Determine the (x, y) coordinate at the center of the cell enclosing the given text.  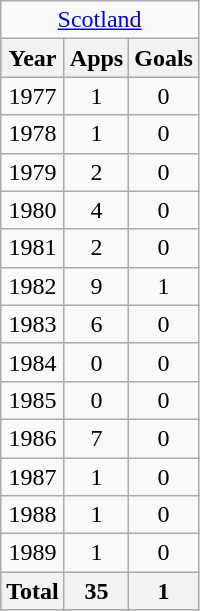
Goals (164, 58)
35 (96, 591)
1984 (33, 362)
1982 (33, 286)
1985 (33, 400)
6 (96, 324)
7 (96, 438)
1989 (33, 553)
1988 (33, 515)
Apps (96, 58)
1981 (33, 248)
Total (33, 591)
1978 (33, 134)
Scotland (100, 20)
4 (96, 210)
1980 (33, 210)
1987 (33, 477)
1977 (33, 96)
Year (33, 58)
1983 (33, 324)
1979 (33, 172)
9 (96, 286)
1986 (33, 438)
